Locate the cell with the specified text and output its (x, y) center coordinate. 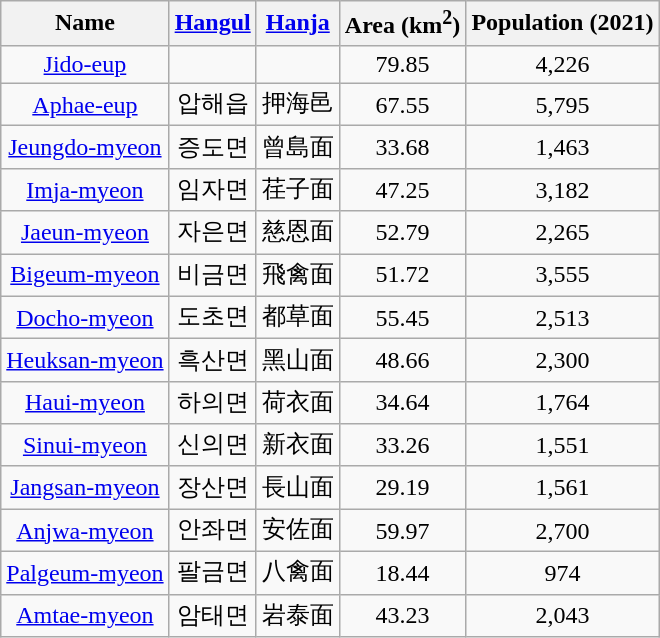
도초면 (212, 318)
3,555 (562, 276)
荏子面 (298, 190)
79.85 (402, 64)
비금면 (212, 276)
飛禽面 (298, 276)
Hangul (212, 24)
新衣面 (298, 446)
八禽面 (298, 574)
18.44 (402, 574)
曾島面 (298, 148)
押海邑 (298, 104)
33.26 (402, 446)
Anjwa-myeon (85, 530)
증도면 (212, 148)
安佐面 (298, 530)
67.55 (402, 104)
1,463 (562, 148)
43.23 (402, 616)
신의면 (212, 446)
2,700 (562, 530)
자은면 (212, 232)
Bigeum-myeon (85, 276)
Jido-eup (85, 64)
임자면 (212, 190)
長山面 (298, 488)
Docho-myeon (85, 318)
Palgeum-myeon (85, 574)
1,551 (562, 446)
Population (2021) (562, 24)
59.97 (402, 530)
암태면 (212, 616)
흑산면 (212, 360)
974 (562, 574)
하의면 (212, 402)
Haui-myeon (85, 402)
압해읍 (212, 104)
荷衣面 (298, 402)
안좌면 (212, 530)
52.79 (402, 232)
Heuksan-myeon (85, 360)
3,182 (562, 190)
岩泰面 (298, 616)
2,265 (562, 232)
2,043 (562, 616)
Jeungdo-myeon (85, 148)
1,561 (562, 488)
33.68 (402, 148)
Amtae-myeon (85, 616)
Sinui-myeon (85, 446)
Name (85, 24)
黑山面 (298, 360)
Jaeun-myeon (85, 232)
34.64 (402, 402)
Area (km2) (402, 24)
29.19 (402, 488)
4,226 (562, 64)
慈恩面 (298, 232)
Aphae-eup (85, 104)
47.25 (402, 190)
都草面 (298, 318)
1,764 (562, 402)
장산면 (212, 488)
2,513 (562, 318)
Jangsan-myeon (85, 488)
5,795 (562, 104)
Hanja (298, 24)
48.66 (402, 360)
Imja-myeon (85, 190)
팔금면 (212, 574)
55.45 (402, 318)
2,300 (562, 360)
51.72 (402, 276)
